Detect which cell encompasses the target text, then output its [x, y] center coordinate. 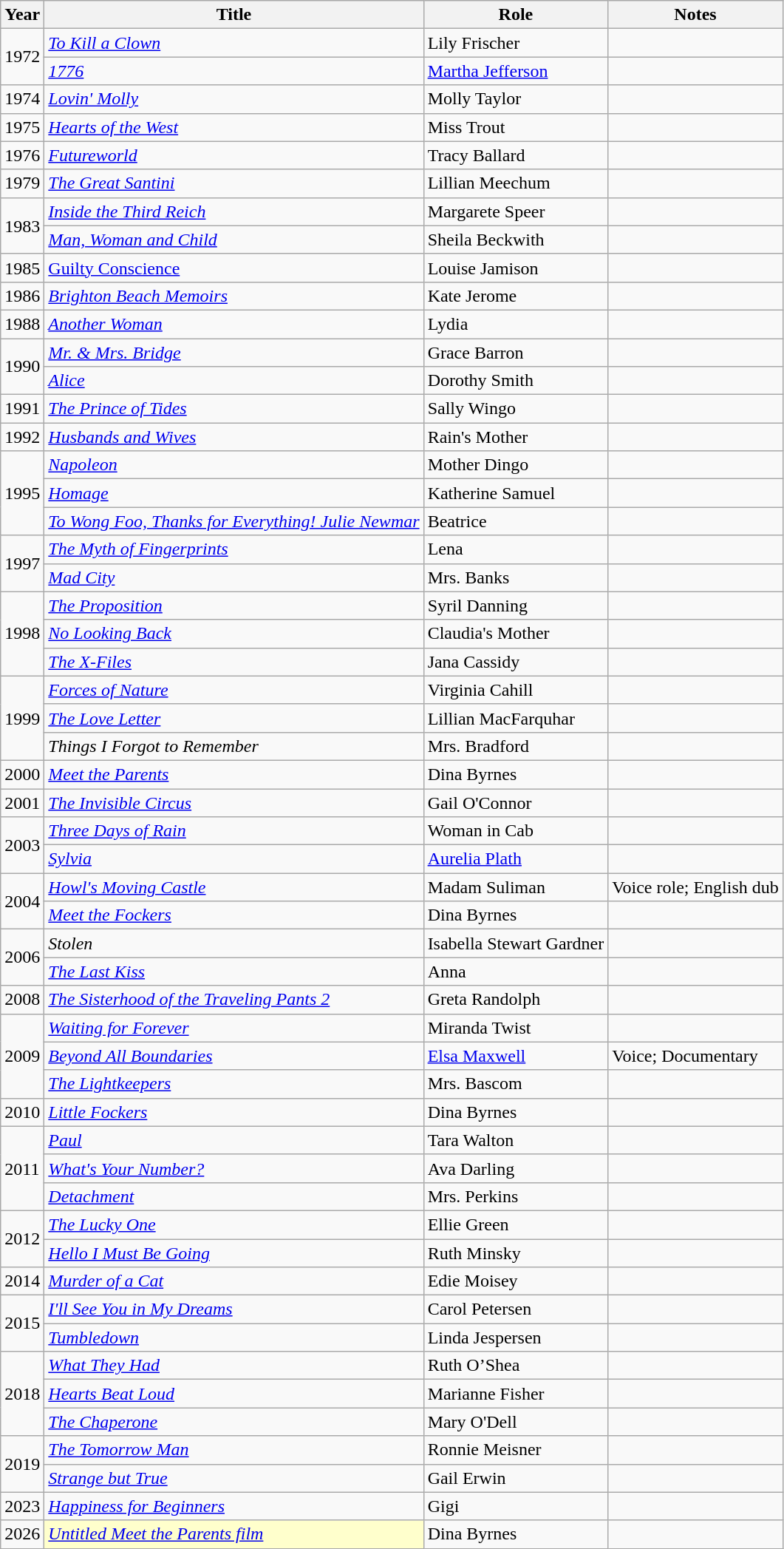
Lydia [516, 324]
The Great Santini [234, 183]
1992 [22, 437]
Mrs. Bascom [516, 1084]
Miss Trout [516, 127]
Untitled Meet the Parents film [234, 1534]
Mr. & Mrs. Bridge [234, 353]
Katherine Samuel [516, 493]
1979 [22, 183]
1995 [22, 493]
2012 [22, 1238]
1991 [22, 409]
Elsa Maxwell [516, 1056]
Miranda Twist [516, 1028]
Ruth O’Shea [516, 1366]
No Looking Back [234, 634]
Forces of Nature [234, 690]
1986 [22, 296]
Gigi [516, 1506]
Lena [516, 549]
Tumbledown [234, 1338]
What They Had [234, 1366]
Lovin' Molly [234, 99]
Three Days of Rain [234, 831]
1990 [22, 367]
Rain's Mother [516, 437]
Woman in Cab [516, 831]
Tracy Ballard [516, 155]
Murder of a Cat [234, 1281]
2009 [22, 1056]
Margarete Speer [516, 211]
Brighton Beach Memoirs [234, 296]
What's Your Number? [234, 1168]
Kate Jerome [516, 296]
Lillian Meechum [516, 183]
Hearts Beat Loud [234, 1394]
Notes [696, 15]
1985 [22, 268]
Ronnie Meisner [516, 1450]
Ruth Minsky [516, 1253]
Stolen [234, 943]
Inside the Third Reich [234, 211]
Another Woman [234, 324]
Lily Frischer [516, 43]
Sally Wingo [516, 409]
Edie Moisey [516, 1281]
Mad City [234, 577]
Husbands and Wives [234, 437]
2006 [22, 957]
The Chaperone [234, 1422]
1997 [22, 563]
To Wong Foo, Thanks for Everything! Julie Newmar [234, 521]
Virginia Cahill [516, 690]
1974 [22, 99]
Jana Cassidy [516, 662]
Beyond All Boundaries [234, 1056]
Alice [234, 381]
The X-Files [234, 662]
To Kill a Clown [234, 43]
Howl's Moving Castle [234, 887]
Happiness for Beginners [234, 1506]
Carol Petersen [516, 1309]
Mrs. Banks [516, 577]
Year [22, 15]
Claudia's Mother [516, 634]
1983 [22, 226]
Strange but True [234, 1478]
Beatrice [516, 521]
Meet the Parents [234, 774]
2001 [22, 802]
2018 [22, 1394]
Role [516, 15]
Little Fockers [234, 1112]
The Lightkeepers [234, 1084]
Homage [234, 493]
1776 [234, 71]
Isabella Stewart Gardner [516, 943]
Voice; Documentary [696, 1056]
Mary O'Dell [516, 1422]
The Invisible Circus [234, 802]
2003 [22, 845]
The Sisterhood of the Traveling Pants 2 [234, 1000]
Man, Woman and Child [234, 240]
Gail O'Connor [516, 802]
Sheila Beckwith [516, 240]
Guilty Conscience [234, 268]
2015 [22, 1323]
Mother Dingo [516, 465]
2019 [22, 1464]
2000 [22, 774]
Louise Jamison [516, 268]
Mrs. Bradford [516, 746]
Napoleon [234, 465]
Molly Taylor [516, 99]
Waiting for Forever [234, 1028]
1972 [22, 57]
Lillian MacFarquhar [516, 718]
Detachment [234, 1196]
Ellie Green [516, 1224]
Marianne Fisher [516, 1394]
Linda Jespersen [516, 1338]
The Myth of Fingerprints [234, 549]
Ava Darling [516, 1168]
Things I Forgot to Remember [234, 746]
Title [234, 15]
The Last Kiss [234, 972]
Greta Randolph [516, 1000]
2026 [22, 1534]
Sylvia [234, 859]
Mrs. Perkins [516, 1196]
The Prince of Tides [234, 409]
2010 [22, 1112]
Voice role; English dub [696, 887]
1999 [22, 718]
Gail Erwin [516, 1478]
1976 [22, 155]
The Proposition [234, 606]
2023 [22, 1506]
Futureworld [234, 155]
2008 [22, 1000]
1998 [22, 634]
Hello I Must Be Going [234, 1253]
The Love Letter [234, 718]
2014 [22, 1281]
Anna [516, 972]
Dorothy Smith [516, 381]
Tara Walton [516, 1140]
The Tomorrow Man [234, 1450]
Grace Barron [516, 353]
Meet the Fockers [234, 915]
2011 [22, 1168]
Paul [234, 1140]
Syril Danning [516, 606]
2004 [22, 901]
Aurelia Plath [516, 859]
1975 [22, 127]
Martha Jefferson [516, 71]
Hearts of the West [234, 127]
I'll See You in My Dreams [234, 1309]
The Lucky One [234, 1224]
Madam Suliman [516, 887]
1988 [22, 324]
